Return the [x, y] coordinate for the center point of the cell that contains the specified text.  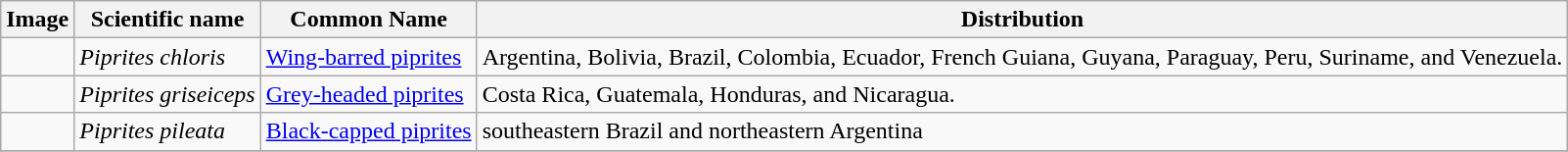
Image [37, 20]
Piprites pileata [167, 131]
Wing-barred piprites [368, 57]
Scientific name [167, 20]
Distribution [1022, 20]
southeastern Brazil and northeastern Argentina [1022, 131]
Common Name [368, 20]
Piprites griseiceps [167, 94]
Argentina, Bolivia, Brazil, Colombia, Ecuador, French Guiana, Guyana, Paraguay, Peru, Suriname, and Venezuela. [1022, 57]
Grey-headed piprites [368, 94]
Costa Rica, Guatemala, Honduras, and Nicaragua. [1022, 94]
Piprites chloris [167, 57]
Black-capped piprites [368, 131]
